Locate the cell with the specified text and output its [x, y] center coordinate. 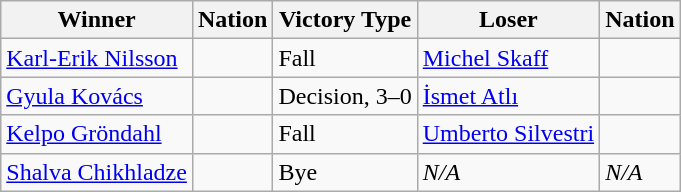
Winner [97, 20]
Bye [345, 172]
Umberto Silvestri [508, 134]
Shalva Chikhladze [97, 172]
Loser [508, 20]
Michel Skaff [508, 58]
Kelpo Gröndahl [97, 134]
Victory Type [345, 20]
İsmet Atlı [508, 96]
Karl-Erik Nilsson [97, 58]
Gyula Kovács [97, 96]
Decision, 3–0 [345, 96]
